Determine the (x, y) coordinate at the center of the cell enclosing the given text.  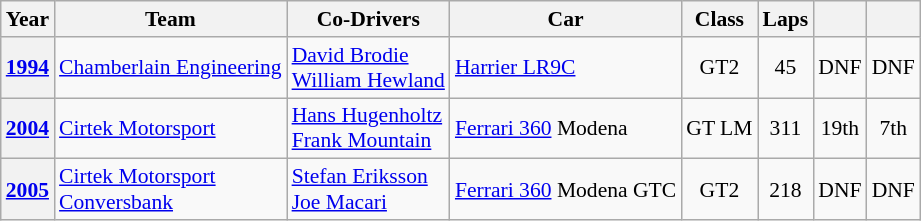
Year (28, 19)
2004 (28, 128)
Chamberlain Engineering (170, 68)
45 (786, 68)
2005 (28, 190)
311 (786, 128)
7th (894, 128)
Team (170, 19)
Harrier LR9C (566, 68)
Co-Drivers (368, 19)
1994 (28, 68)
Car (566, 19)
Ferrari 360 Modena (566, 128)
19th (840, 128)
Class (719, 19)
Cirtek Motorsport Conversbank (170, 190)
Hans Hugenholtz Frank Mountain (368, 128)
Ferrari 360 Modena GTC (566, 190)
David Brodie William Hewland (368, 68)
218 (786, 190)
Stefan Eriksson Joe Macari (368, 190)
Laps (786, 19)
GT LM (719, 128)
Cirtek Motorsport (170, 128)
